From the cell containing the given text, extract its center point as [x, y] coordinate. 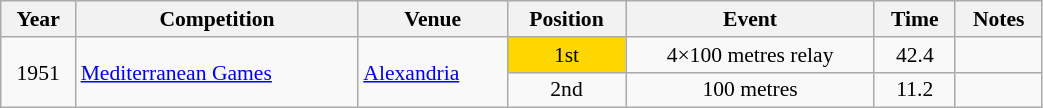
42.4 [914, 55]
Year [38, 19]
2nd [566, 90]
Alexandria [432, 72]
4×100 metres relay [750, 55]
Time [914, 19]
1st [566, 55]
Venue [432, 19]
Mediterranean Games [218, 72]
Position [566, 19]
Event [750, 19]
11.2 [914, 90]
Notes [998, 19]
Competition [218, 19]
1951 [38, 72]
100 metres [750, 90]
